Find where the given text appears and provide that cell's center as (X, Y) coordinate. 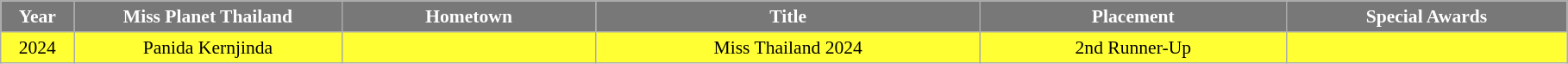
Hometown (469, 16)
Placement (1133, 16)
Miss Thailand 2024 (788, 48)
Special Awards (1427, 16)
2nd Runner-Up (1133, 48)
2024 (38, 48)
Year (38, 16)
Miss Planet Thailand (208, 16)
Title (788, 16)
Panida Kernjinda (208, 48)
